Return [X, Y] of the center of cell containing provided text 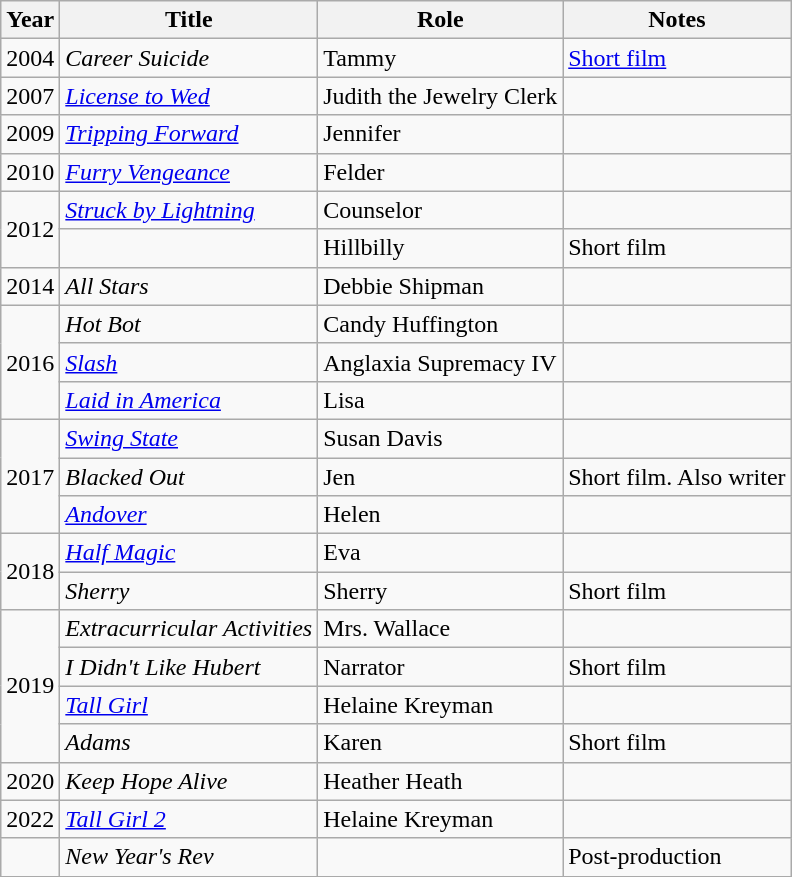
Tripping Forward [189, 134]
Role [440, 20]
Tammy [440, 58]
Debbie Shipman [440, 286]
Title [189, 20]
Slash [189, 362]
Counselor [440, 210]
Extracurricular Activities [189, 629]
2017 [30, 476]
License to Wed [189, 96]
Candy Huffington [440, 324]
Lisa [440, 400]
Tall Girl [189, 705]
Karen [440, 743]
Blacked Out [189, 477]
2016 [30, 362]
All Stars [189, 286]
Jen [440, 477]
2014 [30, 286]
2022 [30, 819]
Half Magic [189, 553]
2004 [30, 58]
I Didn't Like Hubert [189, 667]
Susan Davis [440, 438]
Narrator [440, 667]
Laid in America [189, 400]
Andover [189, 515]
New Year's Rev [189, 857]
Career Suicide [189, 58]
Keep Hope Alive [189, 781]
Heather Heath [440, 781]
Eva [440, 553]
2009 [30, 134]
Notes [677, 20]
2018 [30, 572]
Anglaxia Supremacy IV [440, 362]
2020 [30, 781]
2019 [30, 686]
Hillbilly [440, 248]
Struck by Lightning [189, 210]
2007 [30, 96]
Year [30, 20]
Judith the Jewelry Clerk [440, 96]
Short film. Also writer [677, 477]
Tall Girl 2 [189, 819]
Post-production [677, 857]
Felder [440, 172]
Mrs. Wallace [440, 629]
Hot Bot [189, 324]
Helen [440, 515]
Swing State [189, 438]
2010 [30, 172]
Adams [189, 743]
Furry Vengeance [189, 172]
2012 [30, 229]
Jennifer [440, 134]
